Scan for the cell matching the given text and deliver its [x, y] coordinate at center. 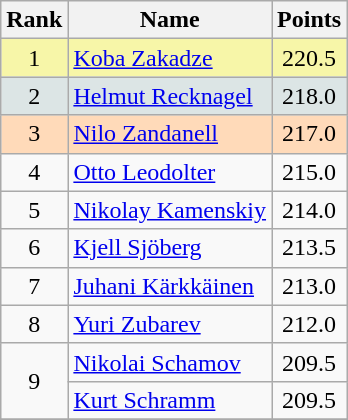
217.0 [310, 134]
Kjell Sjöberg [170, 248]
5 [34, 210]
215.0 [310, 172]
8 [34, 324]
Nilo Zandanell [170, 134]
6 [34, 248]
213.5 [310, 248]
Juhani Kärkkäinen [170, 286]
Rank [34, 20]
7 [34, 286]
Nikolay Kamenskiy [170, 210]
Helmut Recknagel [170, 96]
Kurt Schramm [170, 400]
Koba Zakadze [170, 58]
214.0 [310, 210]
213.0 [310, 286]
Name [170, 20]
220.5 [310, 58]
2 [34, 96]
212.0 [310, 324]
Nikolai Schamov [170, 362]
Yuri Zubarev [170, 324]
218.0 [310, 96]
Points [310, 20]
Otto Leodolter [170, 172]
3 [34, 134]
1 [34, 58]
4 [34, 172]
9 [34, 381]
